Extract the [x, y] coordinate from the center of the cell holding the provided text.  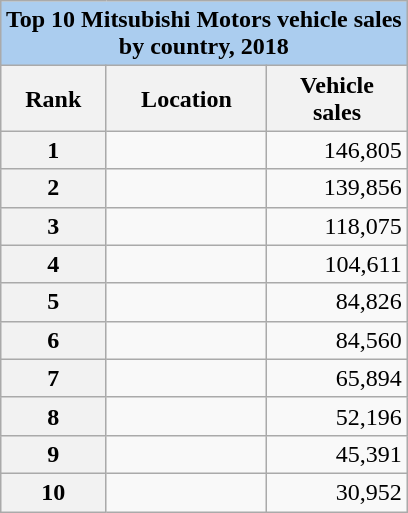
3 [53, 226]
45,391 [338, 454]
6 [53, 340]
84,826 [338, 302]
65,894 [338, 378]
Vehiclesales [338, 98]
10 [53, 492]
2 [53, 188]
84,560 [338, 340]
Top 10 Mitsubishi Motors vehicle salesby country, 2018 [204, 34]
7 [53, 378]
146,805 [338, 150]
52,196 [338, 416]
4 [53, 264]
Rank [53, 98]
9 [53, 454]
8 [53, 416]
30,952 [338, 492]
Location [186, 98]
5 [53, 302]
1 [53, 150]
139,856 [338, 188]
104,611 [338, 264]
118,075 [338, 226]
